Determine the (X, Y) coordinate at the center of the cell enclosing the given text.  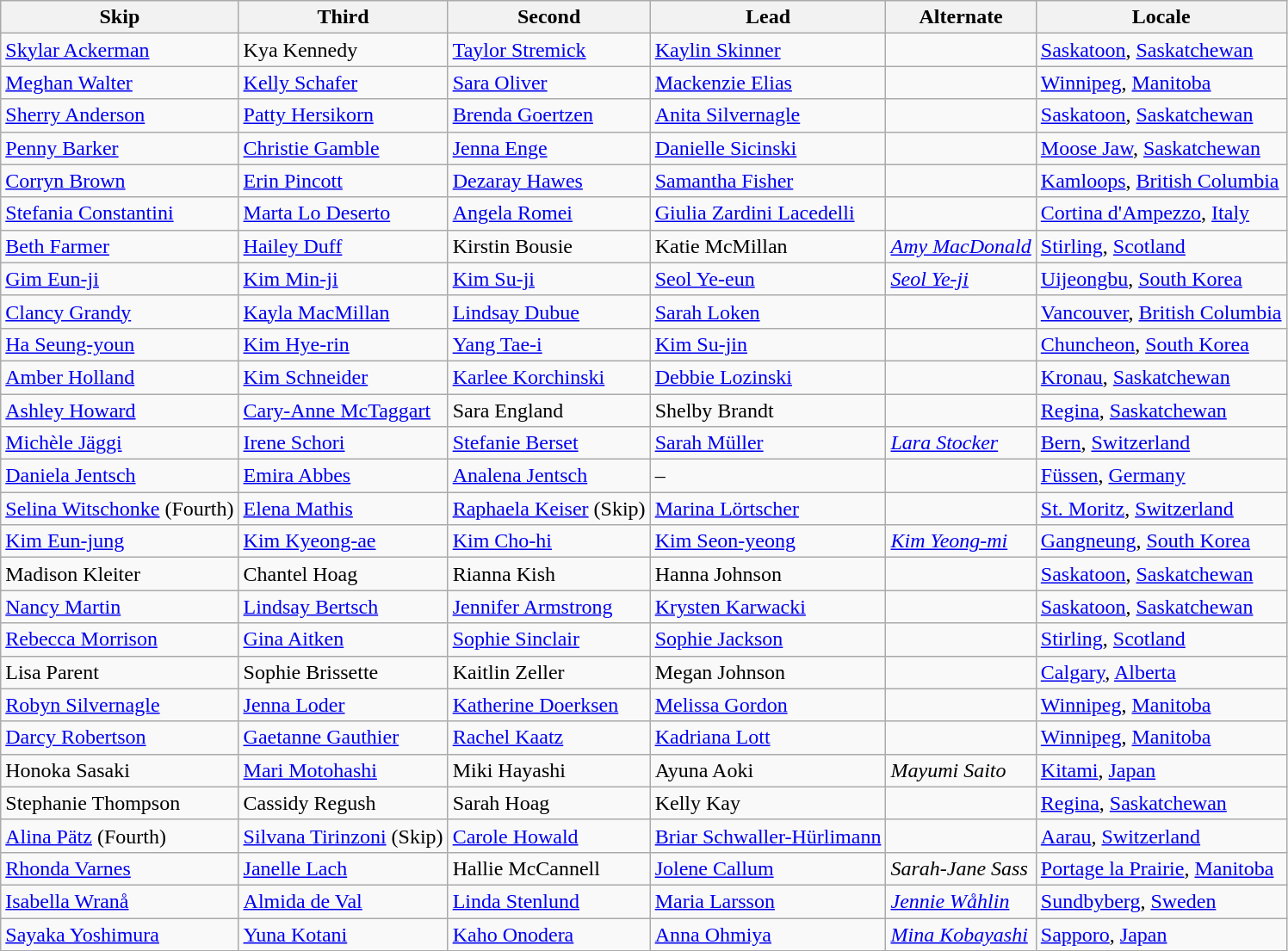
Seol Ye-ji (961, 279)
Anna Ohmiya (768, 934)
Yang Tae-i (549, 344)
Sarah Loken (768, 312)
Robyn Silvernagle (120, 705)
Angela Romei (549, 213)
Seol Ye-eun (768, 279)
Taylor Stremick (549, 50)
Elena Mathis (343, 509)
Yuna Kotani (343, 934)
Cary-Anne McTaggart (343, 411)
Amber Holland (120, 377)
Brenda Goertzen (549, 115)
Carole Howald (549, 836)
Sarah Hoag (549, 803)
Kaho Onodera (549, 934)
Vancouver, British Columbia (1161, 312)
Silvana Tirinzoni (Skip) (343, 836)
Miki Hayashi (549, 770)
Debbie Lozinski (768, 377)
Sarah Müller (768, 443)
Madison Kleiter (120, 574)
Kim Su-ji (549, 279)
Kim Seon-yeong (768, 541)
Hallie McCannell (549, 868)
Katherine Doerksen (549, 705)
Briar Schwaller-Hürlimann (768, 836)
Jenna Enge (549, 148)
Melissa Gordon (768, 705)
Sapporo, Japan (1161, 934)
Ha Seung-youn (120, 344)
Kim Hye-rin (343, 344)
Alina Pätz (Fourth) (120, 836)
Katie McMillan (768, 246)
Alternate (961, 17)
Marina Lörtscher (768, 509)
Irene Schori (343, 443)
Portage la Prairie, Manitoba (1161, 868)
Gaetanne Gauthier (343, 738)
Emira Abbes (343, 476)
Kya Kennedy (343, 50)
Ashley Howard (120, 411)
Stefania Constantini (120, 213)
Stefanie Berset (549, 443)
Samantha Fisher (768, 181)
Michèle Jäggi (120, 443)
Mari Motohashi (343, 770)
Kim Min-ji (343, 279)
Sarah-Jane Sass (961, 868)
Sara England (549, 411)
Kamloops, British Columbia (1161, 181)
Locale (1161, 17)
Dezaray Hawes (549, 181)
Mackenzie Elias (768, 83)
Christie Gamble (343, 148)
Stephanie Thompson (120, 803)
Mayumi Saito (961, 770)
Sayaka Yoshimura (120, 934)
Kaylin Skinner (768, 50)
Patty Hersikorn (343, 115)
Krysten Karwacki (768, 607)
Mina Kobayashi (961, 934)
Moose Jaw, Saskatchewan (1161, 148)
Kirstin Bousie (549, 246)
Danielle Sicinski (768, 148)
Skylar Ackerman (120, 50)
Shelby Brandt (768, 411)
Meghan Walter (120, 83)
Kim Yeong-mi (961, 541)
Chuncheon, South Korea (1161, 344)
Kelly Schafer (343, 83)
Lara Stocker (961, 443)
– (768, 476)
Calgary, Alberta (1161, 672)
Raphaela Keiser (Skip) (549, 509)
Rebecca Morrison (120, 639)
Aarau, Switzerland (1161, 836)
Ayuna Aoki (768, 770)
Second (549, 17)
Gim Eun-ji (120, 279)
Chantel Hoag (343, 574)
Nancy Martin (120, 607)
Penny Barker (120, 148)
Third (343, 17)
Kim Schneider (343, 377)
Kim Cho-hi (549, 541)
Sophie Jackson (768, 639)
Kayla MacMillan (343, 312)
Jennifer Armstrong (549, 607)
Jennie Wåhlin (961, 901)
Kelly Kay (768, 803)
Kim Su-jin (768, 344)
Füssen, Germany (1161, 476)
Bern, Switzerland (1161, 443)
Corryn Brown (120, 181)
Analena Jentsch (549, 476)
Cassidy Regush (343, 803)
Jolene Callum (768, 868)
Lindsay Bertsch (343, 607)
Cortina d'Ampezzo, Italy (1161, 213)
Janelle Lach (343, 868)
Megan Johnson (768, 672)
Kronau, Saskatchewan (1161, 377)
Marta Lo Deserto (343, 213)
Hanna Johnson (768, 574)
Erin Pincott (343, 181)
Kadriana Lott (768, 738)
Maria Larsson (768, 901)
Amy MacDonald (961, 246)
Lisa Parent (120, 672)
Kaitlin Zeller (549, 672)
Rachel Kaatz (549, 738)
Gangneung, South Korea (1161, 541)
Sara Oliver (549, 83)
Lindsay Dubue (549, 312)
Darcy Robertson (120, 738)
Lead (768, 17)
Almida de Val (343, 901)
Karlee Korchinski (549, 377)
Giulia Zardini Lacedelli (768, 213)
Sophie Sinclair (549, 639)
Kim Eun-jung (120, 541)
St. Moritz, Switzerland (1161, 509)
Isabella Wranå (120, 901)
Daniela Jentsch (120, 476)
Kitami, Japan (1161, 770)
Jenna Loder (343, 705)
Gina Aitken (343, 639)
Clancy Grandy (120, 312)
Sophie Brissette (343, 672)
Kim Kyeong-ae (343, 541)
Anita Silvernagle (768, 115)
Selina Witschonke (Fourth) (120, 509)
Sherry Anderson (120, 115)
Honoka Sasaki (120, 770)
Linda Stenlund (549, 901)
Beth Farmer (120, 246)
Sundbyberg, Sweden (1161, 901)
Rianna Kish (549, 574)
Rhonda Varnes (120, 868)
Uijeongbu, South Korea (1161, 279)
Hailey Duff (343, 246)
Skip (120, 17)
